Provide the [x, y] coordinate of the cell's center where the given text is located.  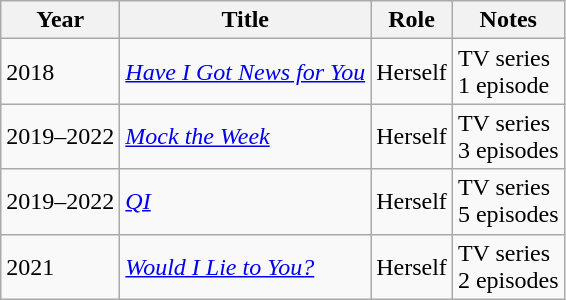
Have I Got News for You [246, 72]
2018 [60, 72]
TV series2 episodes [508, 266]
2021 [60, 266]
TV series3 episodes [508, 136]
Title [246, 20]
Role [412, 20]
TV series1 episode [508, 72]
Mock the Week [246, 136]
TV series5 episodes [508, 202]
QI [246, 202]
Would I Lie to You? [246, 266]
Year [60, 20]
Notes [508, 20]
